Provide the [X, Y] coordinate of the cell's center where the given text is located.  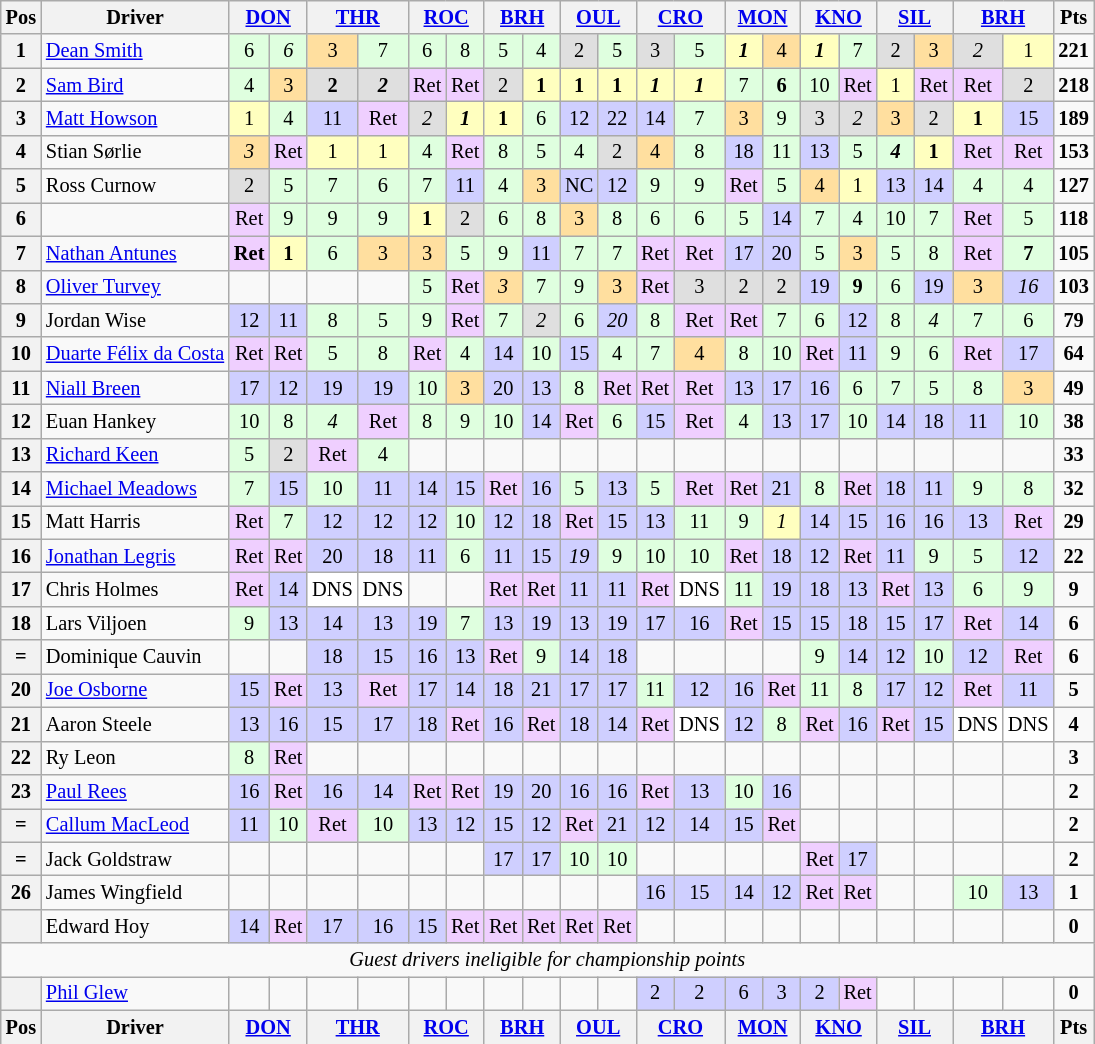
Oliver Turvey [135, 287]
Aaron Steele [135, 724]
Ry Leon [135, 758]
221 [1073, 51]
23 [21, 791]
Matt Howson [135, 118]
118 [1073, 219]
Edward Hoy [135, 926]
79 [1073, 320]
33 [1073, 455]
64 [1073, 354]
Ross Curnow [135, 186]
Callum MacLeod [135, 825]
49 [1073, 388]
Dean Smith [135, 51]
29 [1073, 522]
153 [1073, 152]
Euan Hankey [135, 421]
127 [1073, 186]
Jack Goldstraw [135, 859]
Niall Breen [135, 388]
218 [1073, 85]
NC [579, 186]
Chris Holmes [135, 589]
Guest drivers ineligible for championship points [548, 960]
105 [1073, 253]
Richard Keen [135, 455]
Paul Rees [135, 791]
189 [1073, 118]
Jordan Wise [135, 320]
Sam Bird [135, 85]
Nathan Antunes [135, 253]
Stian Sørlie [135, 152]
Lars Viljoen [135, 623]
Dominique Cauvin [135, 657]
Matt Harris [135, 522]
26 [21, 892]
103 [1073, 287]
Joe Osborne [135, 690]
Duarte Félix da Costa [135, 354]
32 [1073, 489]
James Wingfield [135, 892]
Michael Meadows [135, 489]
Phil Glew [135, 993]
38 [1073, 421]
Jonathan Legris [135, 556]
